Search for the cell housing the specified text and yield its (X, Y) center coordinate. 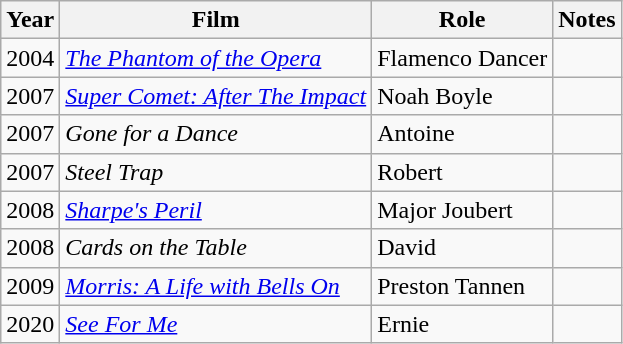
Cards on the Table (216, 248)
2009 (30, 286)
Ernie (462, 324)
Morris: A Life with Bells On (216, 286)
Antoine (462, 134)
2020 (30, 324)
Gone for a Dance (216, 134)
Film (216, 20)
Robert (462, 172)
Flamenco Dancer (462, 58)
Major Joubert (462, 210)
Super Comet: After The Impact (216, 96)
Year (30, 20)
Preston Tannen (462, 286)
Sharpe's Peril (216, 210)
Notes (587, 20)
David (462, 248)
Role (462, 20)
Steel Trap (216, 172)
2004 (30, 58)
The Phantom of the Opera (216, 58)
Noah Boyle (462, 96)
See For Me (216, 324)
